Output the (X, Y) coordinate of the center of the cell containing the given text.  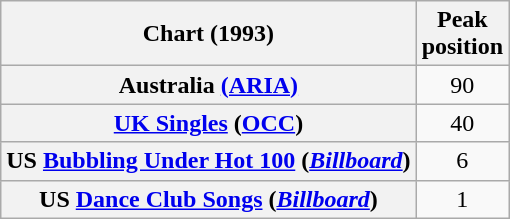
UK Singles (OCC) (208, 123)
90 (462, 85)
Peakposition (462, 34)
6 (462, 161)
40 (462, 123)
US Dance Club Songs (Billboard) (208, 199)
1 (462, 199)
US Bubbling Under Hot 100 (Billboard) (208, 161)
Chart (1993) (208, 34)
Australia (ARIA) (208, 85)
